Return the [X, Y] coordinate for the center point of the cell that contains the specified text.  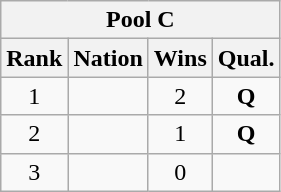
Wins [180, 58]
Pool C [140, 20]
0 [180, 172]
Nation [108, 58]
3 [34, 172]
Qual. [246, 58]
Rank [34, 58]
